Locate the cell with the specified text and output its [X, Y] center coordinate. 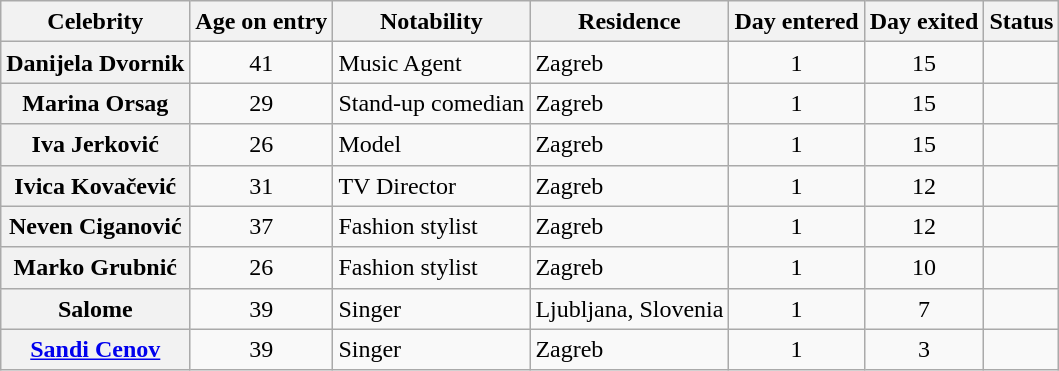
37 [262, 226]
Celebrity [96, 22]
Model [432, 144]
Stand-up comedian [432, 104]
41 [262, 62]
Day exited [924, 22]
31 [262, 186]
10 [924, 268]
TV Director [432, 186]
Age on entry [262, 22]
Status [1022, 22]
Music Agent [432, 62]
3 [924, 350]
Ivica Kovačević [96, 186]
Residence [630, 22]
Neven Ciganović [96, 226]
Ljubljana, Slovenia [630, 308]
29 [262, 104]
Marina Orsag [96, 104]
Salome [96, 308]
Marko Grubnić [96, 268]
Notability [432, 22]
Day entered [796, 22]
Danijela Dvornik [96, 62]
Iva Jerković [96, 144]
Sandi Cenov [96, 350]
7 [924, 308]
